Identify which cell holds the provided text, then report its (X, Y) central coordinate. 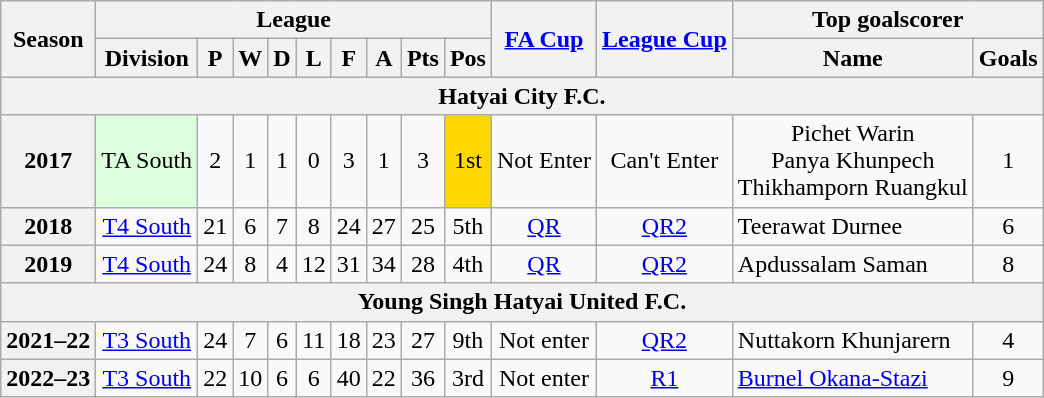
4th (468, 264)
5th (468, 226)
2022–23 (48, 378)
F (348, 58)
Pichet WarinPanya KhunpechThikhamporn Ruangkul (852, 161)
Goals (1008, 58)
18 (348, 340)
34 (384, 264)
12 (314, 264)
Not Enter (544, 161)
40 (348, 378)
League Cup (665, 39)
36 (422, 378)
2017 (48, 161)
W (250, 58)
2018 (48, 226)
11 (314, 340)
Top goalscorer (888, 20)
Burnel Okana-Stazi (852, 378)
R1 (665, 378)
21 (216, 226)
Pts (422, 58)
25 (422, 226)
Season (48, 39)
A (384, 58)
Teerawat Durnee (852, 226)
Nuttakorn Khunjarern (852, 340)
23 (384, 340)
31 (348, 264)
28 (422, 264)
Hatyai City F.C. (522, 96)
Pos (468, 58)
2019 (48, 264)
P (216, 58)
Name (852, 58)
1st (468, 161)
10 (250, 378)
3rd (468, 378)
0 (314, 161)
Division (147, 58)
2021–22 (48, 340)
Apdussalam Saman (852, 264)
TA South (147, 161)
D (282, 58)
FA Cup (544, 39)
League (294, 20)
9th (468, 340)
9 (1008, 378)
2 (216, 161)
Can't Enter (665, 161)
Young Singh Hatyai United F.C. (522, 302)
L (314, 58)
